Scan for the cell matching the given text and deliver its (x, y) coordinate at center. 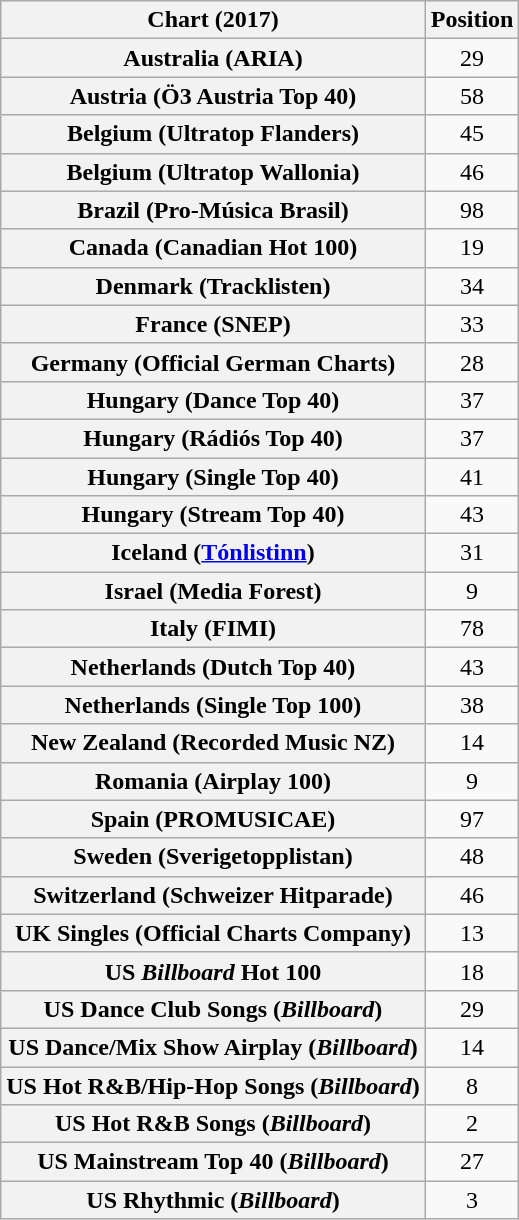
58 (472, 96)
Chart (2017) (213, 20)
Italy (FIMI) (213, 629)
Switzerland (Schweizer Hitparade) (213, 895)
78 (472, 629)
Netherlands (Dutch Top 40) (213, 667)
US Hot R&B Songs (Billboard) (213, 1124)
28 (472, 362)
Hungary (Rádiós Top 40) (213, 438)
Brazil (Pro-Música Brasil) (213, 210)
41 (472, 477)
33 (472, 324)
48 (472, 857)
97 (472, 819)
US Dance/Mix Show Airplay (Billboard) (213, 1047)
US Mainstream Top 40 (Billboard) (213, 1162)
Iceland (Tónlistinn) (213, 553)
UK Singles (Official Charts Company) (213, 933)
18 (472, 971)
Hungary (Stream Top 40) (213, 515)
27 (472, 1162)
8 (472, 1085)
Sweden (Sverigetopplistan) (213, 857)
Australia (ARIA) (213, 58)
13 (472, 933)
19 (472, 248)
Hungary (Single Top 40) (213, 477)
Spain (PROMUSICAE) (213, 819)
Belgium (Ultratop Flanders) (213, 134)
31 (472, 553)
US Hot R&B/Hip-Hop Songs (Billboard) (213, 1085)
45 (472, 134)
Hungary (Dance Top 40) (213, 400)
98 (472, 210)
2 (472, 1124)
Netherlands (Single Top 100) (213, 705)
US Rhythmic (Billboard) (213, 1200)
Position (472, 20)
3 (472, 1200)
New Zealand (Recorded Music NZ) (213, 743)
Canada (Canadian Hot 100) (213, 248)
34 (472, 286)
Austria (Ö3 Austria Top 40) (213, 96)
France (SNEP) (213, 324)
38 (472, 705)
Germany (Official German Charts) (213, 362)
Belgium (Ultratop Wallonia) (213, 172)
Denmark (Tracklisten) (213, 286)
Israel (Media Forest) (213, 591)
US Dance Club Songs (Billboard) (213, 1009)
US Billboard Hot 100 (213, 971)
Romania (Airplay 100) (213, 781)
